Scan for the cell matching the given text and deliver its (x, y) coordinate at center. 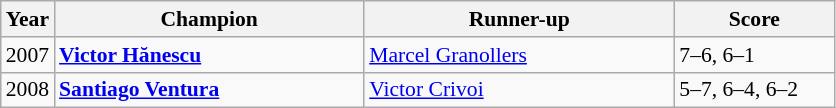
7–6, 6–1 (754, 55)
Year (28, 19)
2007 (28, 55)
5–7, 6–4, 6–2 (754, 90)
Score (754, 19)
Marcel Granollers (519, 55)
2008 (28, 90)
Victor Crivoi (519, 90)
Santiago Ventura (209, 90)
Victor Hănescu (209, 55)
Champion (209, 19)
Runner-up (519, 19)
